Provide the (x, y) coordinate of the cell's center where the given text is located.  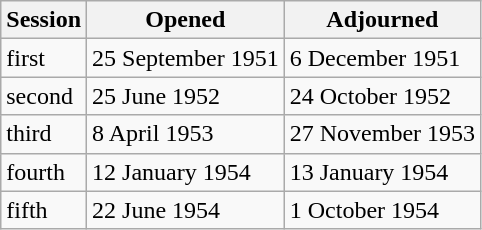
Opened (186, 20)
fifth (44, 210)
third (44, 134)
8 April 1953 (186, 134)
Adjourned (382, 20)
second (44, 96)
27 November 1953 (382, 134)
1 October 1954 (382, 210)
12 January 1954 (186, 172)
first (44, 58)
13 January 1954 (382, 172)
6 December 1951 (382, 58)
fourth (44, 172)
22 June 1954 (186, 210)
25 September 1951 (186, 58)
Session (44, 20)
25 June 1952 (186, 96)
24 October 1952 (382, 96)
